Scan for the cell matching the given text and deliver its (X, Y) coordinate at center. 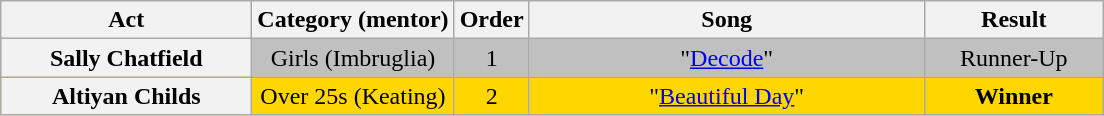
Girls (Imbruglia) (353, 58)
"Decode" (726, 58)
Order (492, 20)
2 (492, 96)
"Beautiful Day" (726, 96)
Runner-Up (1014, 58)
Act (126, 20)
1 (492, 58)
Over 25s (Keating) (353, 96)
Winner (1014, 96)
Altiyan Childs (126, 96)
Result (1014, 20)
Song (726, 20)
Category (mentor) (353, 20)
Sally Chatfield (126, 58)
